For the text-containing cell, return its midpoint in [X, Y] coordinate format. 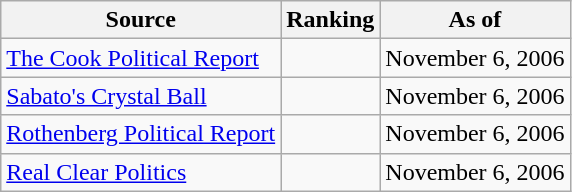
Source [141, 20]
The Cook Political Report [141, 58]
Sabato's Crystal Ball [141, 96]
As of [475, 20]
Rothenberg Political Report [141, 134]
Ranking [330, 20]
Real Clear Politics [141, 172]
